Scan for the cell matching the given text and deliver its [X, Y] coordinate at center. 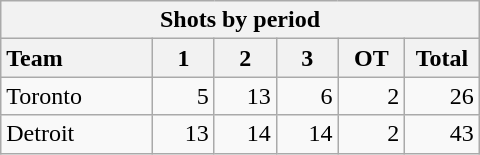
Team [77, 58]
1 [183, 58]
5 [183, 96]
43 [442, 134]
Toronto [77, 96]
OT [372, 58]
Detroit [77, 134]
Shots by period [240, 20]
26 [442, 96]
Total [442, 58]
3 [307, 58]
6 [307, 96]
